Detect which cell encompasses the target text, then output its [X, Y] center coordinate. 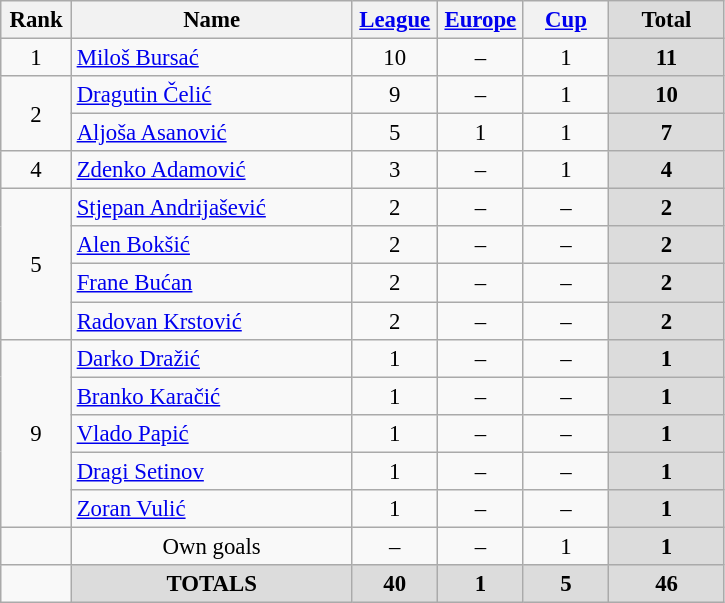
Name [212, 20]
Zoran Vulić [212, 509]
Own goals [212, 546]
Rank [36, 20]
3 [395, 170]
Europe [481, 20]
Dragutin Čelić [212, 95]
Miloš Bursać [212, 58]
Cup [566, 20]
Stjepan Andrijašević [212, 208]
Total [667, 20]
Zdenko Adamović [212, 170]
Frane Bućan [212, 283]
TOTALS [212, 584]
Branko Karačić [212, 396]
40 [395, 584]
7 [667, 133]
Dragi Setinov [212, 471]
11 [667, 58]
Vlado Papić [212, 433]
Aljoša Asanović [212, 133]
Radovan Krstović [212, 321]
Darko Dražić [212, 358]
League [395, 20]
Alen Bokšić [212, 245]
46 [667, 584]
